Identify which cell holds the provided text, then report its (X, Y) central coordinate. 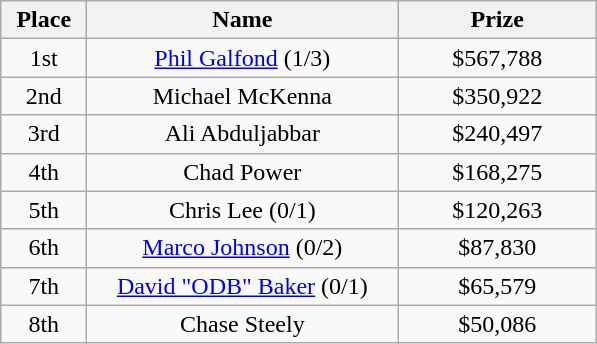
$50,086 (498, 324)
Name (242, 20)
Place (44, 20)
Ali Abduljabbar (242, 134)
Chris Lee (0/1) (242, 210)
Chase Steely (242, 324)
David "ODB" Baker (0/1) (242, 286)
$65,579 (498, 286)
Marco Johnson (0/2) (242, 248)
7th (44, 286)
Michael McKenna (242, 96)
$168,275 (498, 172)
6th (44, 248)
Chad Power (242, 172)
3rd (44, 134)
Prize (498, 20)
5th (44, 210)
$87,830 (498, 248)
1st (44, 58)
$120,263 (498, 210)
4th (44, 172)
2nd (44, 96)
$350,922 (498, 96)
8th (44, 324)
$240,497 (498, 134)
Phil Galfond (1/3) (242, 58)
$567,788 (498, 58)
